Pinpoint the cell where the given text exists, returning its (x, y) midpoint coordinate. 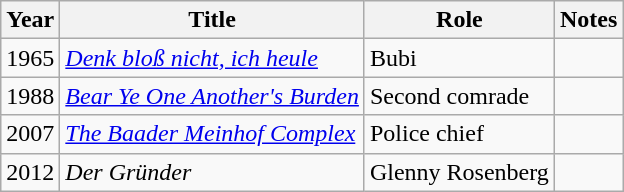
Bubi (459, 58)
2012 (30, 172)
1965 (30, 58)
2007 (30, 134)
Year (30, 20)
Role (459, 20)
Second comrade (459, 96)
Bear Ye One Another's Burden (212, 96)
Der Gründer (212, 172)
Glenny Rosenberg (459, 172)
Notes (588, 20)
1988 (30, 96)
Title (212, 20)
Police chief (459, 134)
Denk bloß nicht, ich heule (212, 58)
The Baader Meinhof Complex (212, 134)
